Find where the given text appears and provide that cell's center as [X, Y] coordinate. 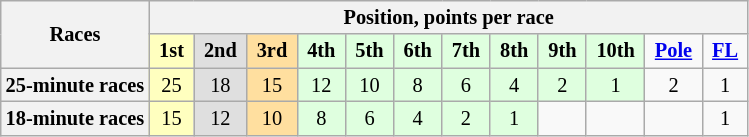
3rd [272, 51]
4th [321, 51]
5th [369, 51]
1st [172, 51]
8th [514, 51]
2nd [220, 51]
7th [466, 51]
Races [75, 34]
10th [615, 51]
18 [220, 85]
9th [562, 51]
25-minute races [75, 85]
25 [172, 85]
Position, points per race [448, 17]
FL [725, 51]
6th [418, 51]
18-minute races [75, 118]
Pole [674, 51]
